For the text-containing cell, return its midpoint in (x, y) coordinate format. 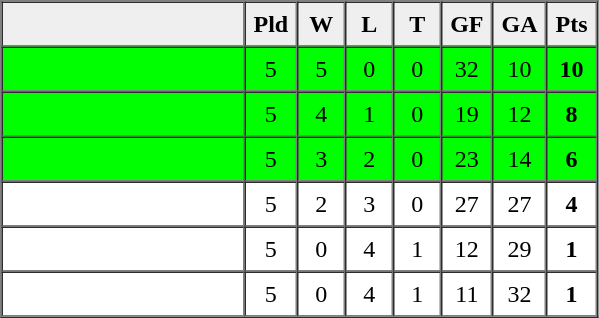
L (369, 24)
23 (466, 158)
29 (520, 248)
GF (466, 24)
GA (520, 24)
T (417, 24)
Pld (270, 24)
19 (466, 114)
14 (520, 158)
11 (466, 294)
Pts (572, 24)
6 (572, 158)
W (321, 24)
8 (572, 114)
